Provide the (X, Y) coordinate of the cell's center where the given text is located.  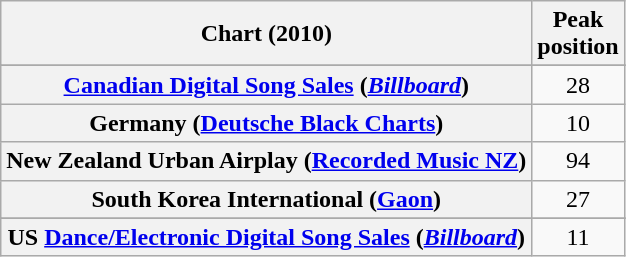
11 (578, 237)
27 (578, 199)
28 (578, 85)
Germany (Deutsche Black Charts) (266, 123)
South Korea International (Gaon) (266, 199)
Canadian Digital Song Sales (Billboard) (266, 85)
Peakposition (578, 34)
94 (578, 161)
Chart (2010) (266, 34)
10 (578, 123)
US Dance/Electronic Digital Song Sales (Billboard) (266, 237)
New Zealand Urban Airplay (Recorded Music NZ) (266, 161)
